Output the (x, y) coordinate of the center of the cell containing the given text.  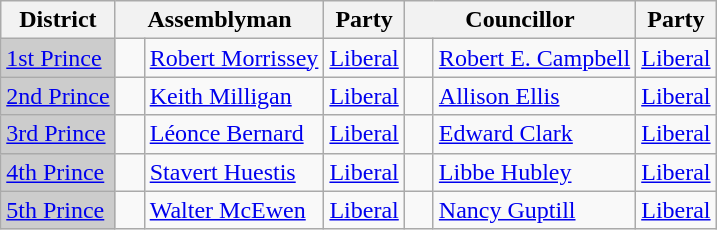
Stavert Huestis (234, 172)
District (58, 20)
Edward Clark (534, 134)
Robert E. Campbell (534, 58)
Robert Morrissey (234, 58)
3rd Prince (58, 134)
4th Prince (58, 172)
Keith Milligan (234, 96)
2nd Prince (58, 96)
Assemblyman (220, 20)
Allison Ellis (534, 96)
Councillor (520, 20)
Nancy Guptill (534, 210)
Libbe Hubley (534, 172)
Léonce Bernard (234, 134)
5th Prince (58, 210)
Walter McEwen (234, 210)
1st Prince (58, 58)
